Output the (X, Y) coordinate of the center of the cell containing the given text.  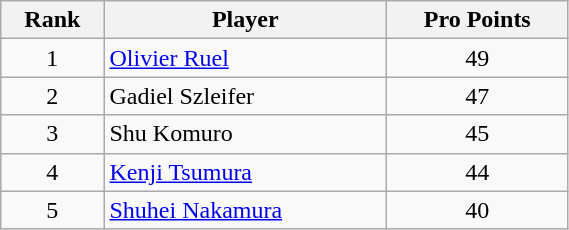
2 (52, 96)
49 (478, 58)
45 (478, 134)
44 (478, 172)
Rank (52, 20)
Player (246, 20)
40 (478, 210)
Shuhei Nakamura (246, 210)
47 (478, 96)
4 (52, 172)
Kenji Tsumura (246, 172)
3 (52, 134)
1 (52, 58)
5 (52, 210)
Gadiel Szleifer (246, 96)
Pro Points (478, 20)
Olivier Ruel (246, 58)
Shu Komuro (246, 134)
